Provide the [x, y] coordinate of the cell's center where the given text is located.  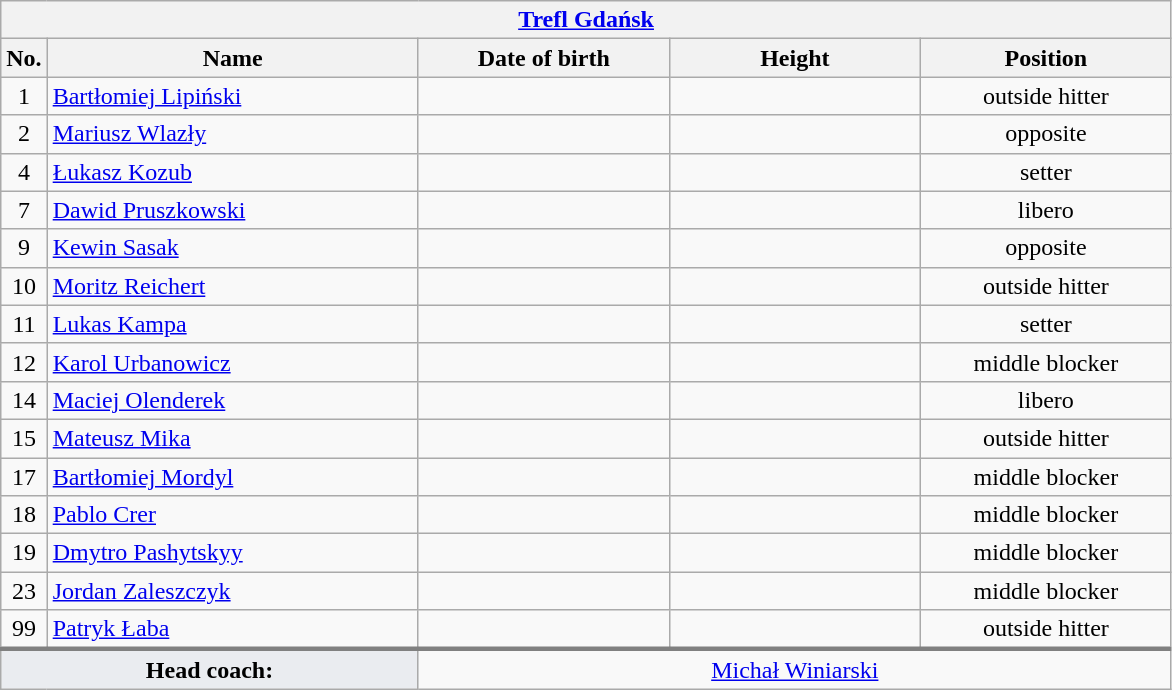
1 [24, 96]
Łukasz Kozub [232, 172]
Trefl Gdańsk [586, 20]
Mariusz Wlazły [232, 134]
Patryk Łaba [232, 630]
2 [24, 134]
Bartłomiej Mordyl [232, 477]
No. [24, 58]
Height [794, 58]
Michał Winiarski [794, 669]
11 [24, 324]
99 [24, 630]
Position [1046, 58]
Date of birth [544, 58]
Moritz Reichert [232, 286]
7 [24, 210]
Jordan Zaleszczyk [232, 591]
Maciej Olenderek [232, 400]
Head coach: [210, 669]
Pablo Crer [232, 515]
14 [24, 400]
Kewin Sasak [232, 248]
23 [24, 591]
4 [24, 172]
Mateusz Mika [232, 438]
Bartłomiej Lipiński [232, 96]
12 [24, 362]
10 [24, 286]
15 [24, 438]
17 [24, 477]
19 [24, 553]
Karol Urbanowicz [232, 362]
Lukas Kampa [232, 324]
18 [24, 515]
9 [24, 248]
Name [232, 58]
Dmytro Pashytskyy [232, 553]
Dawid Pruszkowski [232, 210]
